Output the (x, y) coordinate of the center of the cell containing the given text.  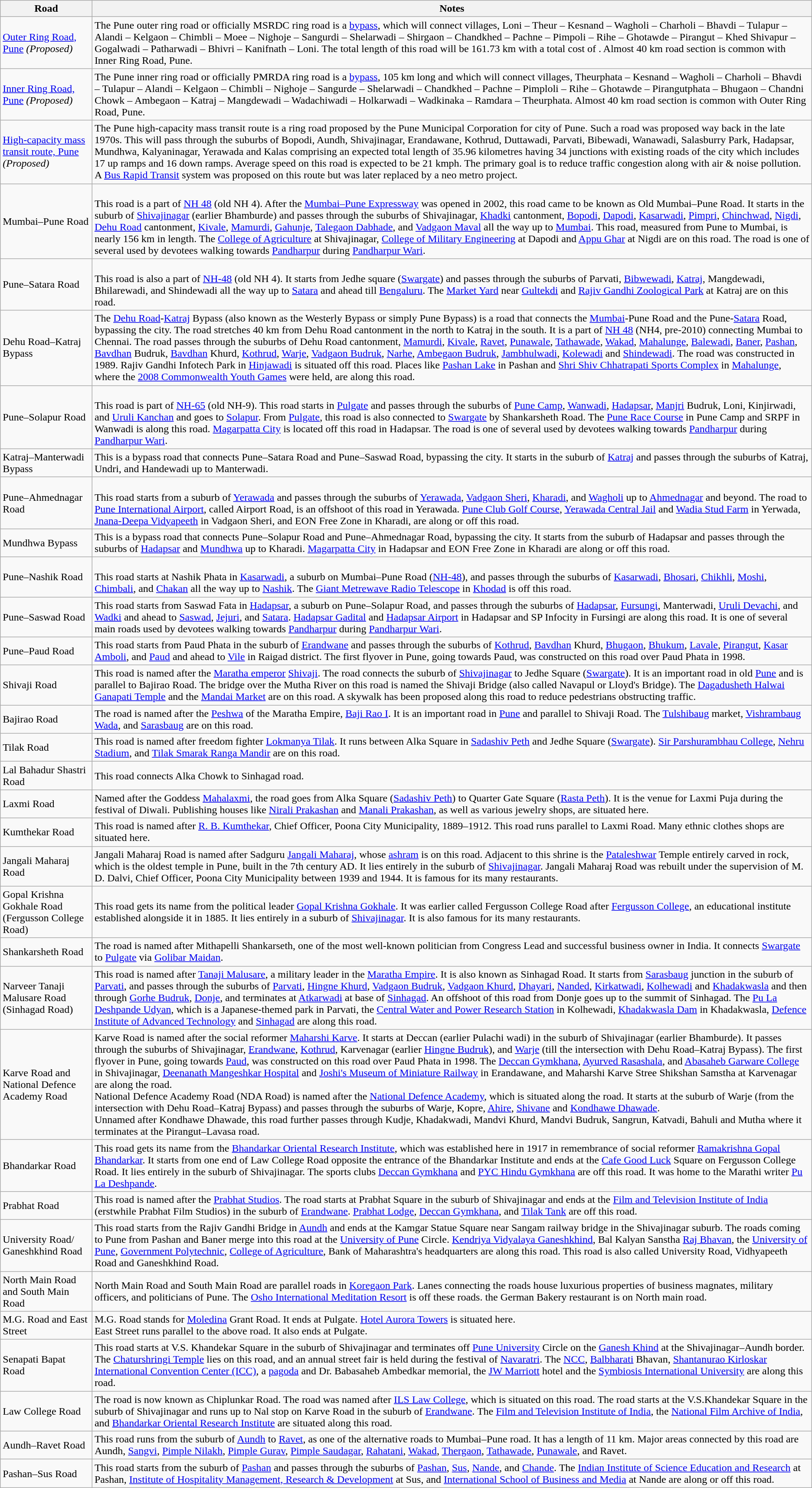
Notes (452, 9)
Law College Road (46, 1411)
Outer Ring Road, Pune (Proposed) (46, 43)
University Road/ Ganeshkhind Road (46, 1245)
Laxmi Road (46, 804)
Pune–Saswad Road (46, 617)
North Main Road and South Main Road (46, 1291)
Lal Bahadur Shastri Road (46, 776)
Pune–Solapur Road (46, 417)
Kumthekar Road (46, 832)
Shivaji Road (46, 685)
Pune–Paud Road (46, 651)
Prabhat Road (46, 1206)
Karve Road and National Defence Academy Road (46, 1084)
M.G. Road and East Street (46, 1325)
Bhandarkar Road (46, 1166)
This road connects Alka Chowk to Sinhagad road. (452, 776)
Jangali Maharaj Road (46, 866)
Dehu Road–Katraj Bypass (46, 348)
Gopal Krishna Gokhale Road (Fergusson College Road) (46, 912)
Road (46, 9)
Senapati Bapat Road (46, 1365)
Pashan–Sus Road (46, 1474)
Shankarsheth Road (46, 952)
Aundh–Ravet Road (46, 1445)
Narveer Tanaji Malusare Road (Sinhagad Road) (46, 998)
Inner Ring Road, Pune (Proposed) (46, 95)
Pune–Ahmednagar Road (46, 503)
Mundhwa Bypass (46, 542)
Pune–Nashik Road (46, 577)
Mumbai–Pune Road (46, 221)
Bajirao Road (46, 719)
Pune–Satara Road (46, 285)
Tilak Road (46, 747)
Katraj–Manterwadi Bypass (46, 463)
High-capacity mass transit route, Pune (Proposed) (46, 152)
